For the text-containing cell, return its midpoint in [x, y] coordinate format. 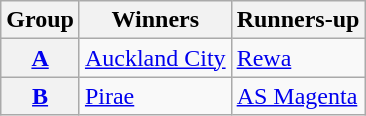
Winners [155, 20]
Runners-up [298, 20]
Group [40, 20]
Pirae [155, 96]
Rewa [298, 58]
B [40, 96]
Auckland City [155, 58]
AS Magenta [298, 96]
A [40, 58]
